Scan for the cell matching the given text and deliver its [x, y] coordinate at center. 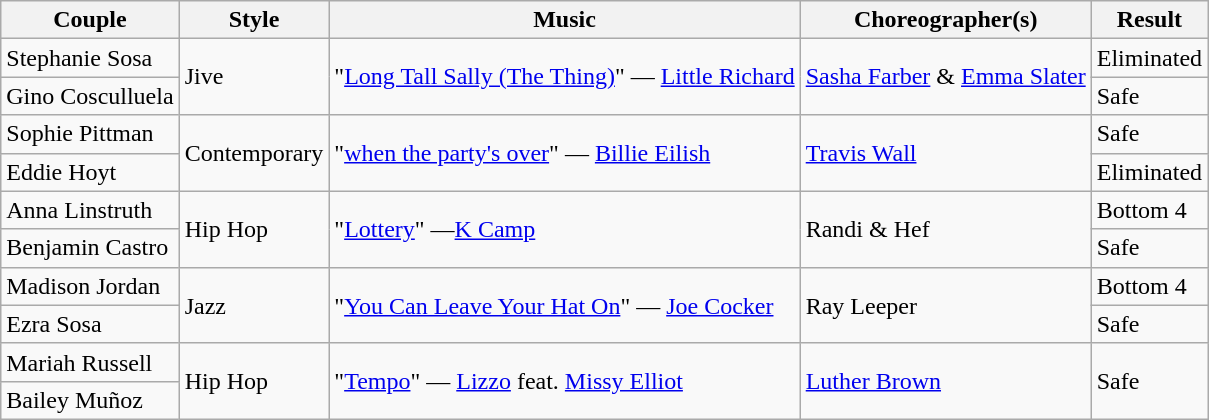
"Lottery" —K Camp [564, 229]
"Long Tall Sally (The Thing)" — Little Richard [564, 77]
Sasha Farber & Emma Slater [946, 77]
Gino Cosculluela [90, 96]
Eddie Hoyt [90, 172]
Couple [90, 20]
Mariah Russell [90, 362]
Ezra Sosa [90, 324]
Contemporary [254, 153]
Jive [254, 77]
Randi & Hef [946, 229]
Travis Wall [946, 153]
Ray Leeper [946, 305]
"when the party's over" — Billie Eilish [564, 153]
Jazz [254, 305]
Style [254, 20]
Choreographer(s) [946, 20]
Stephanie Sosa [90, 58]
Madison Jordan [90, 286]
"Tempo" — Lizzo feat. Missy Elliot [564, 381]
Benjamin Castro [90, 248]
Sophie Pittman [90, 134]
Luther Brown [946, 381]
Result [1149, 20]
Music [564, 20]
"You Can Leave Your Hat On" — Joe Cocker [564, 305]
Anna Linstruth [90, 210]
Bailey Muñoz [90, 400]
